Capture the cell that displays the provided text and extract its (x, y) central coordinate. 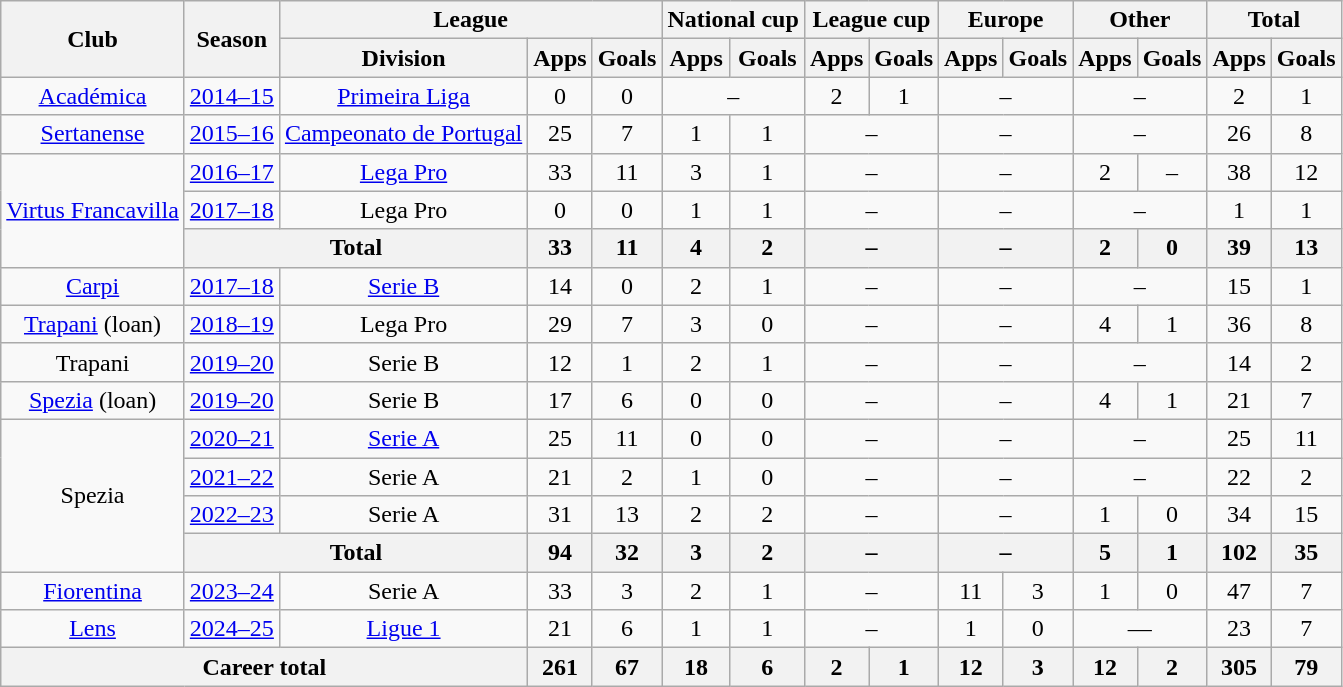
67 (627, 667)
2023–24 (232, 591)
38 (1239, 172)
2015–16 (232, 134)
Other (1140, 20)
2022–23 (232, 515)
Trapani (93, 362)
35 (1306, 553)
47 (1239, 591)
Season (232, 39)
18 (696, 667)
Trapani (loan) (93, 324)
League cup (871, 20)
2020–21 (232, 438)
32 (627, 553)
2024–25 (232, 629)
National cup (733, 20)
94 (560, 553)
79 (1306, 667)
Spezia (loan) (93, 400)
102 (1239, 553)
29 (560, 324)
Sertanense (93, 134)
Division (403, 58)
2016–17 (232, 172)
Spezia (93, 495)
5 (1105, 553)
23 (1239, 629)
Club (93, 39)
305 (1239, 667)
34 (1239, 515)
— (1140, 629)
39 (1239, 248)
Fiorentina (93, 591)
2021–22 (232, 477)
League (470, 20)
Académica (93, 96)
Virtus Francavilla (93, 210)
2018–19 (232, 324)
261 (560, 667)
26 (1239, 134)
Primeira Liga (403, 96)
Carpi (93, 286)
Lens (93, 629)
Campeonato de Portugal (403, 134)
Career total (264, 667)
Europe (1006, 20)
Ligue 1 (403, 629)
22 (1239, 477)
36 (1239, 324)
31 (560, 515)
2014–15 (232, 96)
17 (560, 400)
